Identify which cell holds the provided text, then report its (x, y) central coordinate. 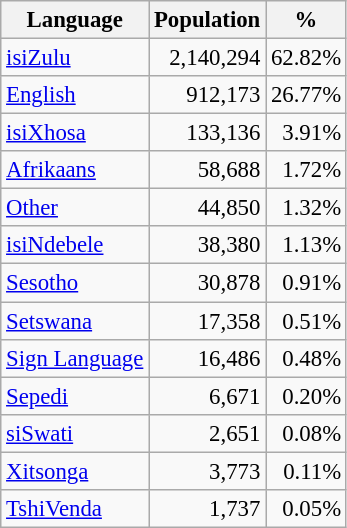
17,358 (208, 321)
Sesotho (75, 283)
siSwati (75, 433)
Afrikaans (75, 170)
isiXhosa (75, 133)
2,651 (208, 433)
26.77% (306, 95)
1.13% (306, 245)
TshiVenda (75, 509)
0.11% (306, 471)
1.32% (306, 208)
Setswana (75, 321)
Sign Language (75, 358)
0.08% (306, 433)
912,173 (208, 95)
0.20% (306, 396)
0.51% (306, 321)
1,737 (208, 509)
0.05% (306, 509)
16,486 (208, 358)
3.91% (306, 133)
6,671 (208, 396)
44,850 (208, 208)
isiNdebele (75, 245)
0.48% (306, 358)
30,878 (208, 283)
Xitsonga (75, 471)
0.91% (306, 283)
133,136 (208, 133)
isiZulu (75, 58)
1.72% (306, 170)
3,773 (208, 471)
English (75, 95)
Sepedi (75, 396)
38,380 (208, 245)
Other (75, 208)
2,140,294 (208, 58)
Population (208, 20)
62.82% (306, 58)
% (306, 20)
Language (75, 20)
58,688 (208, 170)
